Extract the [x, y] coordinate from the center of the cell holding the provided text.  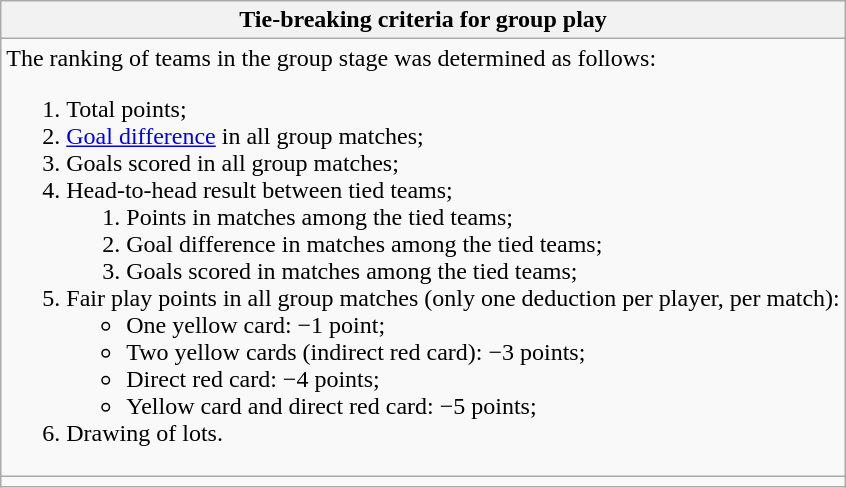
Tie-breaking criteria for group play [424, 20]
